Search for the cell housing the specified text and yield its [x, y] center coordinate. 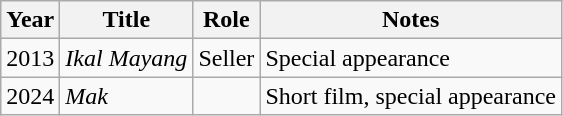
Short film, special appearance [411, 96]
2013 [30, 58]
Year [30, 20]
Title [126, 20]
Seller [226, 58]
Special appearance [411, 58]
2024 [30, 96]
Mak [126, 96]
Ikal Mayang [126, 58]
Role [226, 20]
Notes [411, 20]
